Return the [x, y] coordinate for the center point of the cell that contains the specified text.  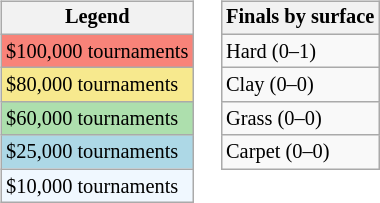
Finals by surface [300, 18]
$60,000 tournaments [97, 119]
$25,000 tournaments [97, 152]
Clay (0–0) [300, 85]
Grass (0–0) [300, 119]
Carpet (0–0) [300, 152]
Hard (0–1) [300, 51]
$80,000 tournaments [97, 85]
$10,000 tournaments [97, 186]
Legend [97, 18]
$100,000 tournaments [97, 51]
